Return (x, y) of the center of cell containing provided text 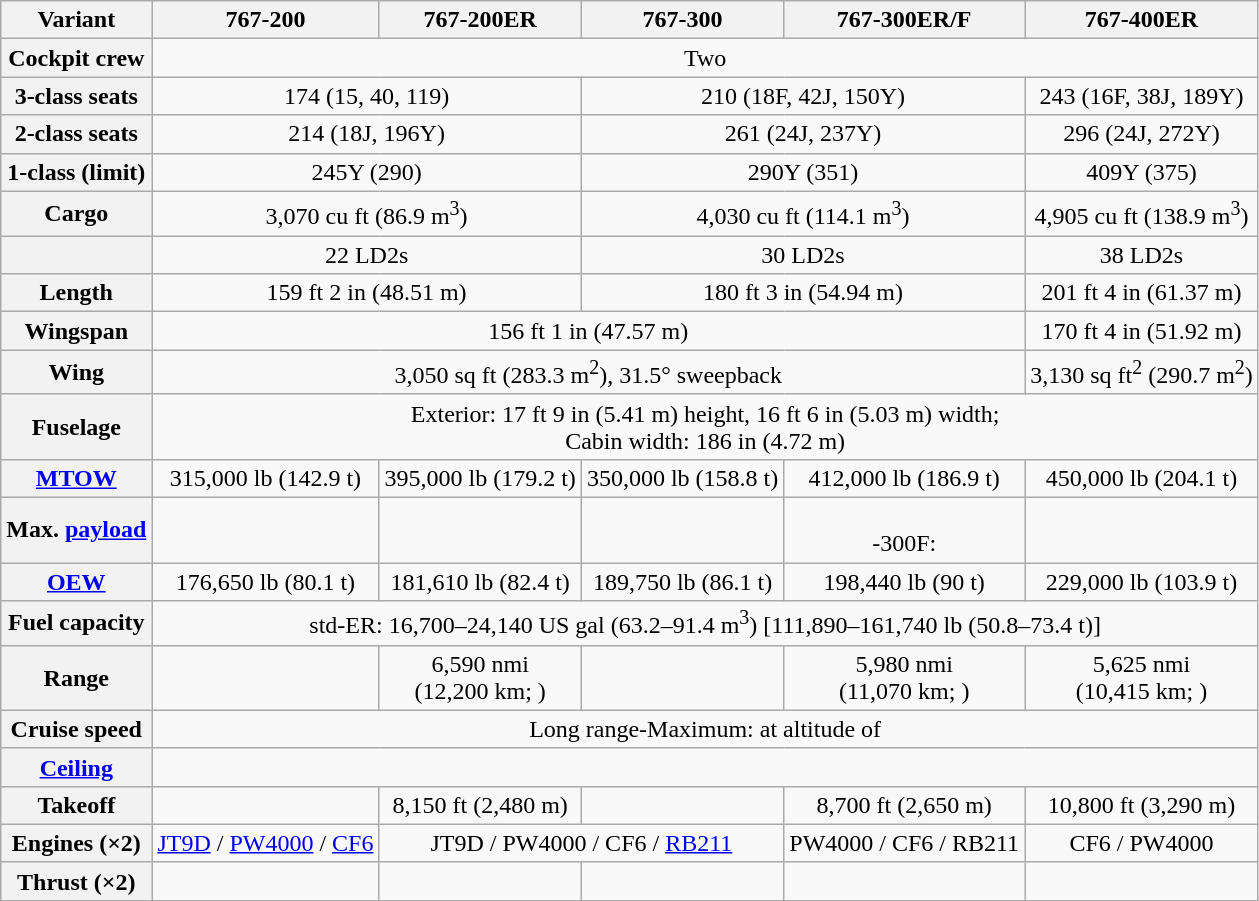
Wingspan (76, 331)
1-class (limit) (76, 172)
Max. payload (76, 530)
181,610 lb (82.4 t) (480, 582)
170 ft 4 in (51.92 m) (1142, 331)
189,750 lb (86.1 t) (682, 582)
767-300ER/F (904, 20)
159 ft 2 in (48.51 m) (367, 293)
Long range-Maximum: at altitude of (706, 729)
767-300 (682, 20)
OEW (76, 582)
296 (24J, 272Y) (1142, 134)
409Y (375) (1142, 172)
38 LD2s (1142, 255)
3,130 sq ft2 (290.7 m2) (1142, 372)
395,000 lb (179.2 t) (480, 478)
290Y (351) (802, 172)
Wing (76, 372)
Ceiling (76, 767)
3,070 cu ft (86.9 m3) (367, 214)
Exterior: 17 ft 9 in (5.41 m) height, 16 ft 6 in (5.03 m) width;Cabin width: 186 in (4.72 m) (706, 426)
5,980 nmi(11,070 km; ) (904, 678)
767-200ER (480, 20)
PW4000 / CF6 / RB211 (904, 843)
6,590 nmi(12,200 km; ) (480, 678)
214 (18J, 196Y) (367, 134)
4,905 cu ft (138.9 m3) (1142, 214)
198,440 lb (90 t) (904, 582)
2-class seats (76, 134)
767-200 (266, 20)
10,800 ft (3,290 m) (1142, 805)
180 ft 3 in (54.94 m) (802, 293)
Two (706, 58)
315,000 lb (142.9 t) (266, 478)
CF6 / PW4000 (1142, 843)
Cockpit crew (76, 58)
450,000 lb (204.1 t) (1142, 478)
30 LD2s (802, 255)
767-400ER (1142, 20)
412,000 lb (186.9 t) (904, 478)
174 (15, 40, 119) (367, 96)
Thrust (×2) (76, 881)
MTOW (76, 478)
3,050 sq ft (283.3 m2), 31.5° sweepback (588, 372)
8,150 ft (2,480 m) (480, 805)
Cargo (76, 214)
350,000 lb (158.8 t) (682, 478)
4,030 cu ft (114.1 m3) (802, 214)
Cruise speed (76, 729)
Fuel capacity (76, 624)
22 LD2s (367, 255)
8,700 ft (2,650 m) (904, 805)
210 (18F, 42J, 150Y) (802, 96)
Takeoff (76, 805)
176,650 lb (80.1 t) (266, 582)
Range (76, 678)
Variant (76, 20)
229,000 lb (103.9 t) (1142, 582)
JT9D / PW4000 / CF6 (266, 843)
156 ft 1 in (47.57 m) (588, 331)
std-ER: 16,700–24,140 US gal (63.2–91.4 m3) [111,890–161,740 lb (50.8–73.4 t)] (706, 624)
Length (76, 293)
245Y (290) (367, 172)
261 (24J, 237Y) (802, 134)
JT9D / PW4000 / CF6 / RB211 (582, 843)
5,625 nmi(10,415 km; ) (1142, 678)
201 ft 4 in (61.37 m) (1142, 293)
-300F: (904, 530)
Fuselage (76, 426)
Engines (×2) (76, 843)
243 (16F, 38J, 189Y) (1142, 96)
3-class seats (76, 96)
